Output the (X, Y) coordinate of the center of the cell containing the given text.  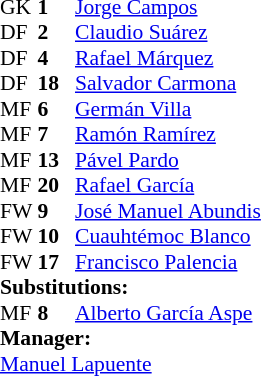
Manager: (130, 339)
Rafael García (168, 185)
2 (57, 33)
Ramón Ramírez (168, 135)
10 (57, 237)
Claudio Suárez (168, 33)
13 (57, 160)
7 (57, 135)
8 (57, 313)
Substitutions: (130, 287)
Pável Pardo (168, 160)
18 (57, 83)
José Manuel Abundis (168, 211)
17 (57, 262)
Salvador Carmona (168, 83)
Francisco Palencia (168, 262)
Cuauhtémoc Blanco (168, 237)
9 (57, 211)
20 (57, 185)
6 (57, 109)
Rafael Márquez (168, 58)
Germán Villa (168, 109)
4 (57, 58)
Alberto García Aspe (168, 313)
